Provide the [X, Y] coordinate of the cell's center where the given text is located.  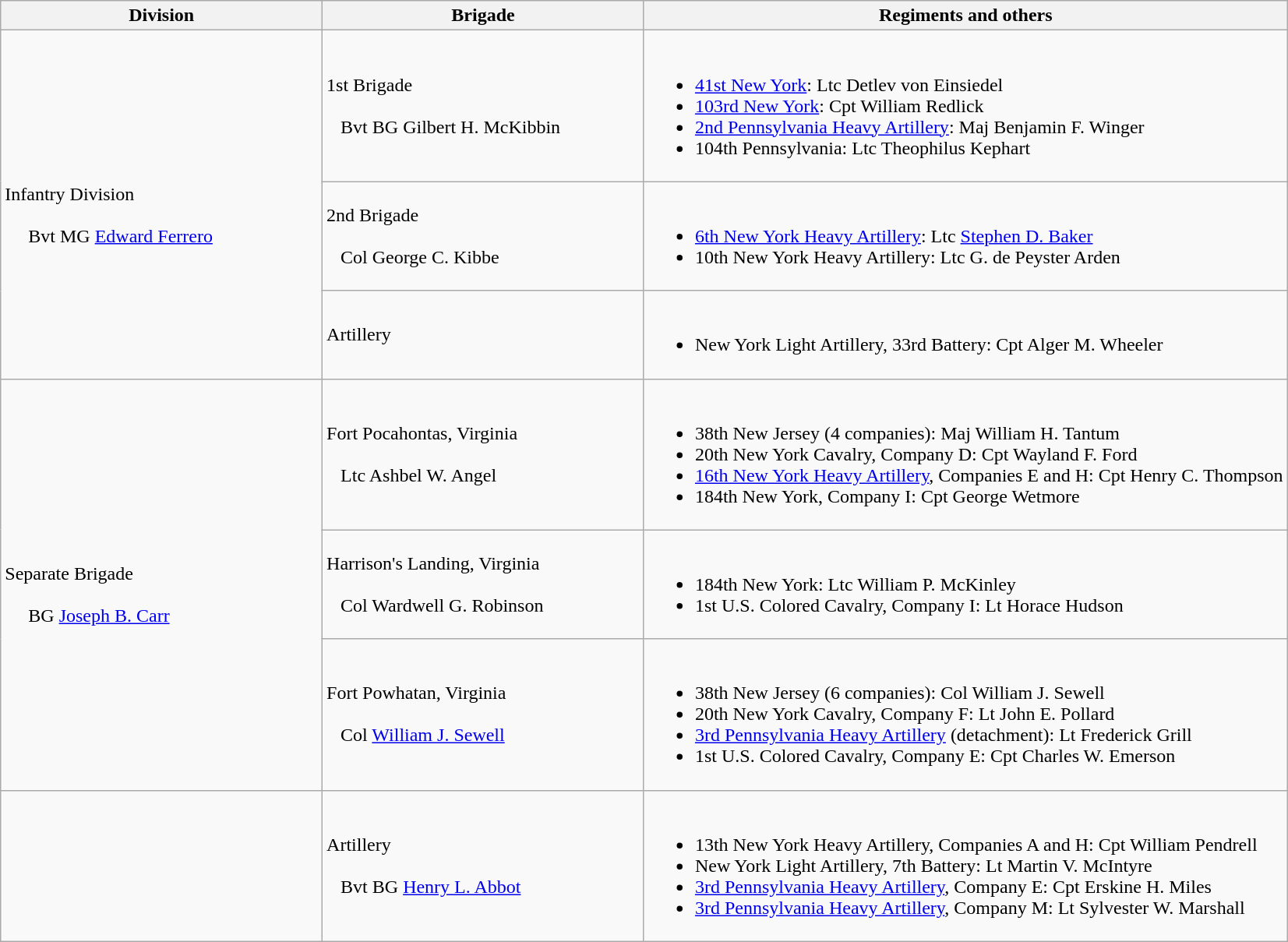
Artillery Bvt BG Henry L. Abbot [483, 866]
Fort Powhatan, Virginia Col William J. Sewell [483, 714]
Fort Pocahontas, Virginia Ltc Ashbel W. Angel [483, 454]
184th New York: Ltc William P. McKinley1st U.S. Colored Cavalry, Company I: Lt Horace Hudson [965, 584]
6th New York Heavy Artillery: Ltc Stephen D. Baker10th New York Heavy Artillery: Ltc G. de Peyster Arden [965, 236]
2nd Brigade Col George C. Kibbe [483, 236]
Infantry Division Bvt MG Edward Ferrero [162, 204]
Separate Brigade BG Joseph B. Carr [162, 584]
Brigade [483, 16]
Division [162, 16]
New York Light Artillery, 33rd Battery: Cpt Alger M. Wheeler [965, 335]
Artillery [483, 335]
Regiments and others [965, 16]
Harrison's Landing, Virginia Col Wardwell G. Robinson [483, 584]
1st Brigade Bvt BG Gilbert H. McKibbin [483, 106]
